Return the [x, y] coordinate for the center point of the cell that contains the specified text.  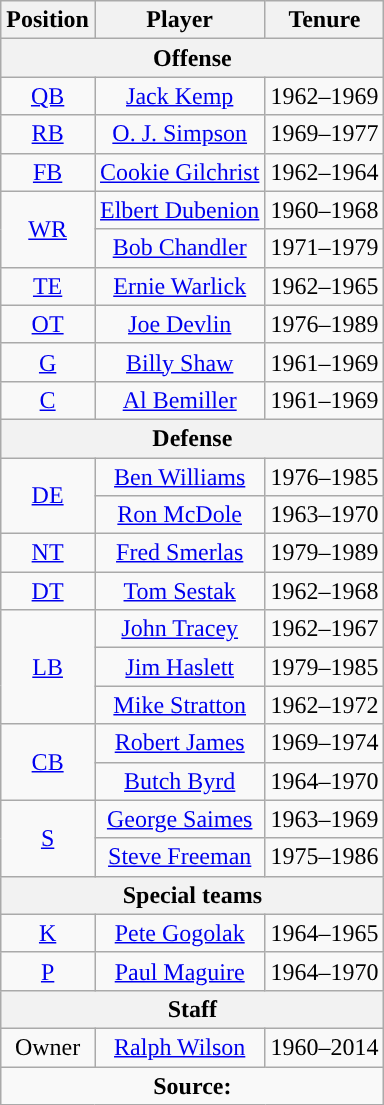
John Tracey [179, 629]
Jim Haslett [179, 667]
RB [48, 134]
Billy Shaw [179, 362]
Paul Maguire [179, 971]
C [48, 400]
1962–1968 [324, 591]
1971–1979 [324, 248]
1960–2014 [324, 1047]
1960–1968 [324, 210]
1979–1989 [324, 553]
Player [179, 20]
O. J. Simpson [179, 134]
Ralph Wilson [179, 1047]
George Saimes [179, 819]
G [48, 362]
Pete Gogolak [179, 933]
OT [48, 324]
K [48, 933]
P [48, 971]
1962–1967 [324, 629]
Elbert Dubenion [179, 210]
DT [48, 591]
TE [48, 286]
Fred Smerlas [179, 553]
Source: [192, 1085]
NT [48, 553]
1962–1965 [324, 286]
1976–1989 [324, 324]
Position [48, 20]
WR [48, 229]
1963–1969 [324, 819]
Staff [192, 1009]
Ernie Warlick [179, 286]
1969–1974 [324, 743]
Tom Sestak [179, 591]
Defense [192, 438]
Ben Williams [179, 477]
1962–1964 [324, 172]
Bob Chandler [179, 248]
1975–1986 [324, 857]
Cookie Gilchrist [179, 172]
1976–1985 [324, 477]
Jack Kemp [179, 96]
1962–1969 [324, 96]
Al Bemiller [179, 400]
Joe Devlin [179, 324]
1962–1972 [324, 705]
DE [48, 496]
S [48, 838]
QB [48, 96]
Special teams [192, 895]
Offense [192, 58]
1969–1977 [324, 134]
Mike Stratton [179, 705]
Ron McDole [179, 515]
Butch Byrd [179, 781]
Steve Freeman [179, 857]
1979–1985 [324, 667]
CB [48, 762]
FB [48, 172]
1964–1965 [324, 933]
LB [48, 667]
Owner [48, 1047]
1963–1970 [324, 515]
Robert James [179, 743]
Tenure [324, 20]
